Pinpoint the cell where the given text exists, returning its (X, Y) midpoint coordinate. 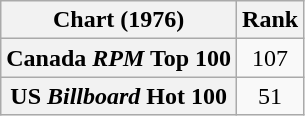
107 (270, 58)
US Billboard Hot 100 (119, 96)
51 (270, 96)
Chart (1976) (119, 20)
Canada RPM Top 100 (119, 58)
Rank (270, 20)
